Identify which cell holds the provided text, then report its (X, Y) central coordinate. 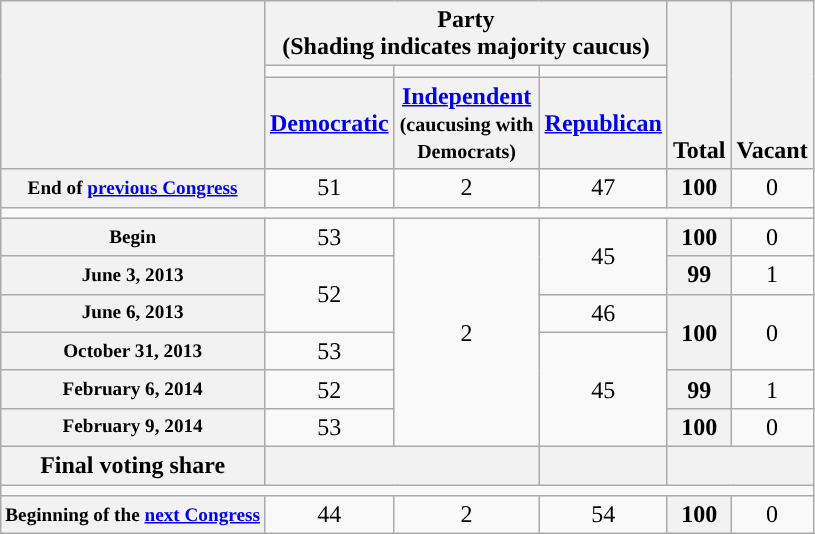
Beginning of the next Congress (133, 515)
Final voting share (133, 465)
February 6, 2014 (133, 389)
46 (603, 313)
June 6, 2013 (133, 313)
44 (329, 515)
June 3, 2013 (133, 275)
Total (699, 85)
Democratic (329, 123)
47 (603, 188)
October 31, 2013 (133, 351)
Party (Shading indicates majority caucus) (466, 34)
54 (603, 515)
51 (329, 188)
Vacant (772, 85)
Independent(caucusing withDemocrats) (466, 123)
End of previous Congress (133, 188)
February 9, 2014 (133, 427)
Begin (133, 237)
Republican (603, 123)
